Scan for the cell matching the given text and deliver its [X, Y] coordinate at center. 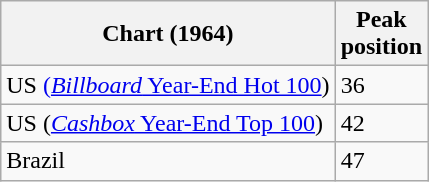
Peakposition [381, 34]
47 [381, 161]
Brazil [168, 161]
Chart (1964) [168, 34]
36 [381, 85]
US (Cashbox Year-End Top 100) [168, 123]
US (Billboard Year-End Hot 100) [168, 85]
42 [381, 123]
